Find where the given text appears and provide that cell's center as [x, y] coordinate. 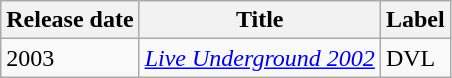
Label [415, 20]
Release date [70, 20]
Live Underground 2002 [260, 58]
2003 [70, 58]
Title [260, 20]
DVL [415, 58]
